Search for the cell housing the specified text and yield its [x, y] center coordinate. 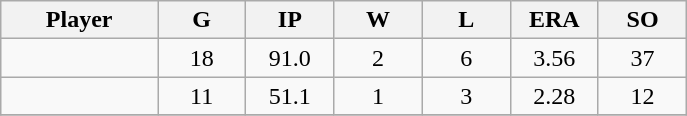
3.56 [554, 58]
L [466, 20]
ERA [554, 20]
3 [466, 96]
37 [642, 58]
Player [80, 20]
G [202, 20]
W [378, 20]
1 [378, 96]
IP [290, 20]
11 [202, 96]
18 [202, 58]
6 [466, 58]
SO [642, 20]
2.28 [554, 96]
51.1 [290, 96]
12 [642, 96]
2 [378, 58]
91.0 [290, 58]
